Extract the [X, Y] coordinate from the center of the cell holding the provided text.  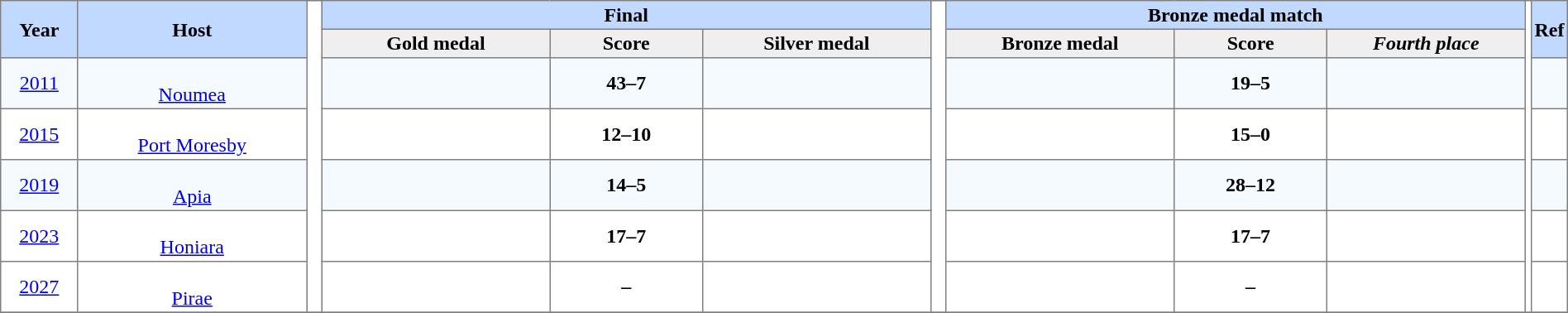
19–5 [1250, 84]
Gold medal [436, 43]
Host [192, 30]
43–7 [627, 84]
Silver medal [816, 43]
28–12 [1250, 185]
2019 [40, 185]
Fourth place [1426, 43]
2023 [40, 236]
Pirae [192, 287]
Ref [1550, 30]
2027 [40, 287]
14–5 [627, 185]
2015 [40, 134]
2011 [40, 84]
12–10 [627, 134]
15–0 [1250, 134]
Honiara [192, 236]
Bronze medal [1060, 43]
Apia [192, 185]
Noumea [192, 84]
Port Moresby [192, 134]
Bronze medal match [1236, 15]
Final [626, 15]
Year [40, 30]
